Pinpoint the cell where the given text exists, returning its (X, Y) midpoint coordinate. 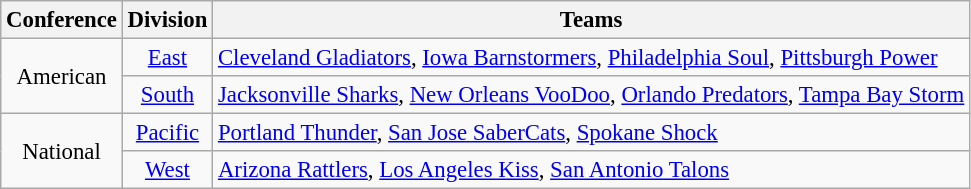
National (62, 152)
Jacksonville Sharks, New Orleans VooDoo, Orlando Predators, Tampa Bay Storm (592, 95)
Teams (592, 20)
Conference (62, 20)
Portland Thunder, San Jose SaberCats, Spokane Shock (592, 133)
South (167, 95)
Cleveland Gladiators, Iowa Barnstormers, Philadelphia Soul, Pittsburgh Power (592, 58)
American (62, 76)
Pacific (167, 133)
Arizona Rattlers, Los Angeles Kiss, San Antonio Talons (592, 170)
Division (167, 20)
West (167, 170)
East (167, 58)
